Return the (x, y) coordinate for the center point of the cell that contains the specified text.  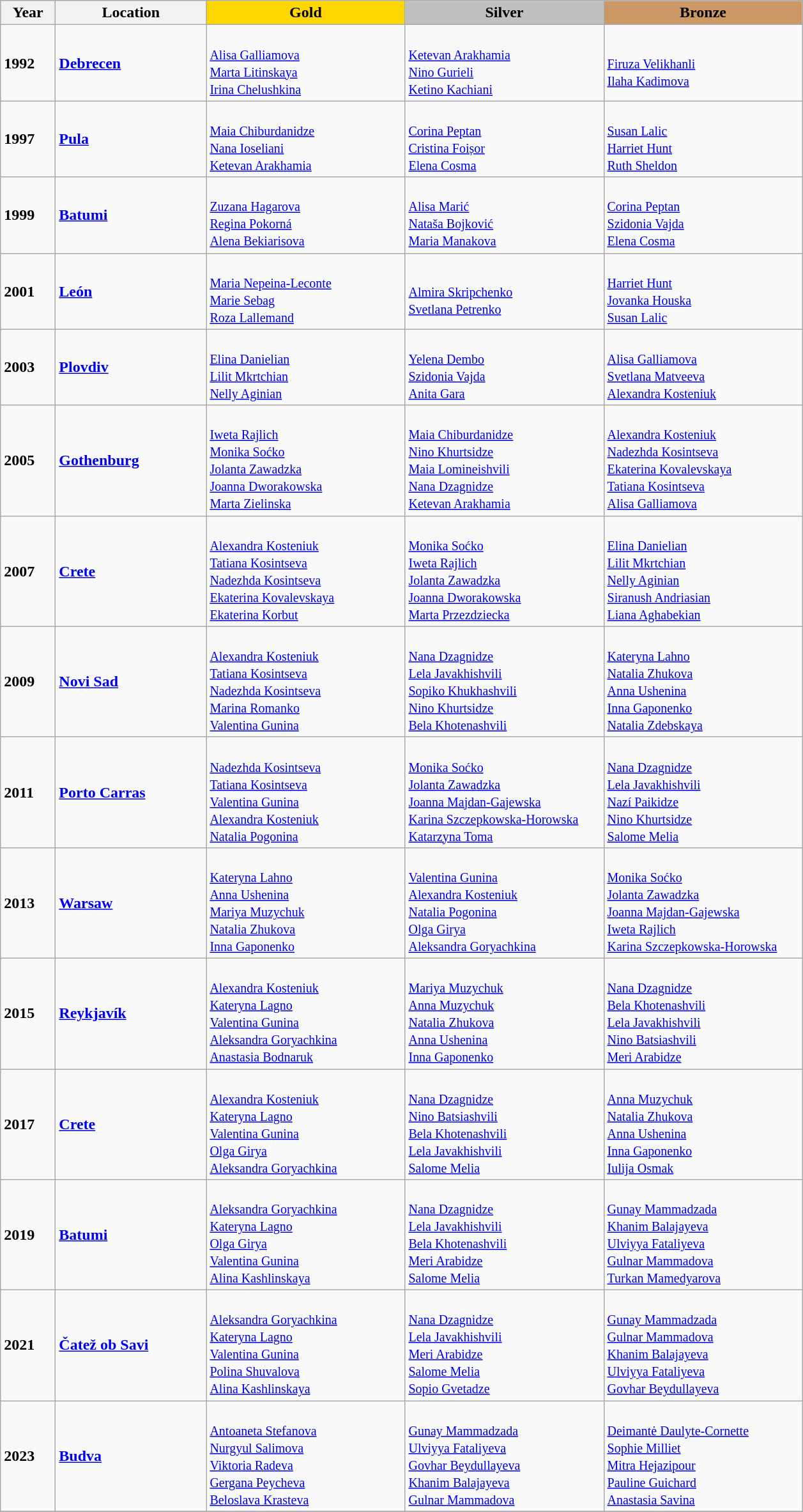
Maria Nepeina-LeconteMarie SebagRoza Lallemand (305, 291)
Alexandra KosteniukNadezhda KosintsevaEkaterina KovalevskayaTatiana KosintsevaAlisa Galliamova (703, 460)
Monika SoćkoJolanta ZawadzkaJoanna Majdan-GajewskaIweta RajlichKarina Szczepkowska-Horowska (703, 902)
Ketevan ArakhamiaNino GurieliKetino Kachiani (505, 63)
Maia ChiburdanidzeNana IoselianiKetevan Arakhamia (305, 139)
Gunay MammadzadaUlviyya FataliyevaGovhar BeydullayevaKhanim BalajayevaGulnar Mammadova (505, 1456)
Porto Carras (131, 792)
2001 (28, 291)
Corina PeptanCristina FoișorElena Cosma (505, 139)
Gunay MammadzadaGulnar MammadovaKhanim BalajayevaUlviyya FataliyevaGovhar Beydullayeva (703, 1346)
Gunay MammadzadaKhanim BalajayevaUlviyya FataliyevaGulnar MammadovaTurkan Mamedyarova (703, 1235)
Year (28, 13)
Valentina GuninaAlexandra KosteniukNatalia PogoninaOlga GiryaAleksandra Goryachkina (505, 902)
2021 (28, 1346)
2023 (28, 1456)
Silver (505, 13)
Alisa GalliamovaSvetlana MatveevaAlexandra Kosteniuk (703, 367)
Nadezhda KosintsevaTatiana KosintsevaValentina GuninaAlexandra KosteniukNatalia Pogonina (305, 792)
2007 (28, 571)
Kateryna LahnoAnna UsheninaMariya MuzychukNatalia ZhukovaInna Gaponenko (305, 902)
Nana DzagnidzeBela KhotenashviliLela JavakhishviliNino BatsiashviliMeri Arabidze (703, 1014)
Yelena DemboSzidonia VajdaAnita Gara (505, 367)
Alexandra KosteniukKateryna LagnoValentina GuninaOlga GiryaAleksandra Goryachkina (305, 1123)
Alisa GalliamovaMarta LitinskayaIrina Chelushkina (305, 63)
Alexandra KosteniukTatiana KosintsevaNadezhda KosintsevaEkaterina KovalevskayaEkaterina Korbut (305, 571)
Pula (131, 139)
2003 (28, 367)
León (131, 291)
Zuzana HagarovaRegina PokornáAlena Bekiarisova (305, 215)
Nana DzagnidzeNino BatsiashviliBela KhotenashviliLela JavakhishviliSalome Melia (505, 1123)
Anna MuzychukNatalia ZhukovaAnna UsheninaInna GaponenkoIulija Osmak (703, 1123)
Deimantė Daulyte-CornetteSophie MillietMitra HejazipourPauline GuichardAnastasia Savina (703, 1456)
Nana DzagnidzeLela JavakhishviliMeri ArabidzeSalome MeliaSopio Gvetadze (505, 1346)
Monika SoćkoJolanta ZawadzkaJoanna Majdan-GajewskaKarina Szczepkowska-HorowskaKatarzyna Toma (505, 792)
Nana DzagnidzeLela JavakhishviliSopiko KhukhashviliNino KhurtsidzeBela Khotenashvili (505, 681)
Reykjavík (131, 1014)
2019 (28, 1235)
Warsaw (131, 902)
Debrecen (131, 63)
Harriet HuntJovanka HouskaSusan Lalic (703, 291)
Alexandra KosteniukTatiana KosintsevaNadezhda KosintsevaMarina RomankoValentina Gunina (305, 681)
2009 (28, 681)
Firuza VelikhanliIlaha Kadimova (703, 63)
Elina DanielianLilit MkrtchianNelly Aginian (305, 367)
Budva (131, 1456)
Monika SoćkoIweta RajlichJolanta ZawadzkaJoanna DworakowskaMarta Przezdziecka (505, 571)
Nana DzagnidzeLela JavakhishviliBela KhotenashviliMeri ArabidzeSalome Melia (505, 1235)
Mariya MuzychukAnna MuzychukNatalia ZhukovaAnna UsheninaInna Gaponenko (505, 1014)
Gothenburg (131, 460)
Elina DanielianLilit MkrtchianNelly AginianSiranush AndriasianLiana Aghabekian (703, 571)
Antoaneta StefanovaNurgyul SalimovaViktoria RadevaGergana PeychevaBeloslava Krasteva (305, 1456)
Novi Sad (131, 681)
Maia ChiburdanidzeNino KhurtsidzeMaia Lomineishvili Nana DzagnidzeKetevan Arakhamia (505, 460)
Corina PeptanSzidonia VajdaElena Cosma (703, 215)
1997 (28, 139)
1999 (28, 215)
Alisa MarićNataša BojkovićMaria Manakova (505, 215)
Bronze (703, 13)
Aleksandra GoryachkinaKateryna LagnoOlga GiryaValentina GuninaAlina Kashlinskaya (305, 1235)
2013 (28, 902)
2015 (28, 1014)
1992 (28, 63)
Čatež ob Savi (131, 1346)
Nana DzagnidzeLela JavakhishviliNazí PaikidzeNino KhurtsidzeSalome Melia (703, 792)
Location (131, 13)
Plovdiv (131, 367)
Kateryna LahnoNatalia ZhukovaAnna UsheninaInna GaponenkoNatalia Zdebskaya (703, 681)
2005 (28, 460)
Susan LalicHarriet HuntRuth Sheldon (703, 139)
Alexandra KosteniukKateryna LagnoValentina GuninaAleksandra GoryachkinaAnastasia Bodnaruk (305, 1014)
2011 (28, 792)
Aleksandra GoryachkinaKateryna LagnoValentina GuninaPolina ShuvalovaAlina Kashlinskaya (305, 1346)
Iweta RajlichMonika SoćkoJolanta ZawadzkaJoanna DworakowskaMarta Zielinska (305, 460)
2017 (28, 1123)
Almira SkripchenkoSvetlana Petrenko (505, 291)
Gold (305, 13)
